Identify which cell holds the provided text, then report its [x, y] central coordinate. 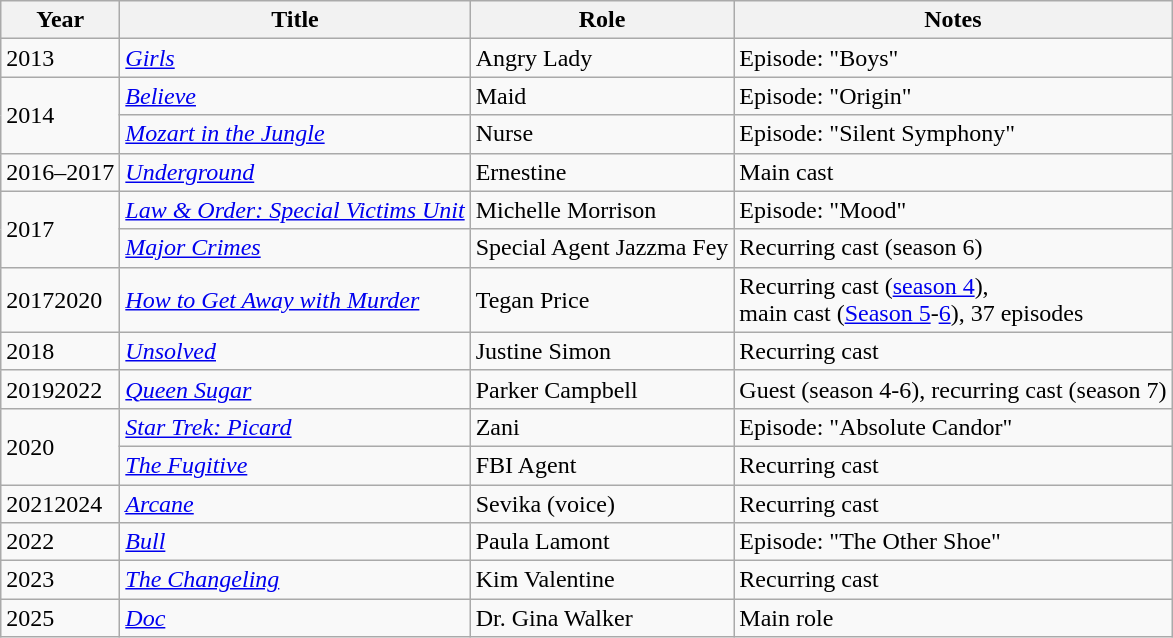
Year [60, 20]
Underground [295, 172]
Episode: "Mood" [953, 210]
Episode: "Silent Symphony" [953, 134]
Recurring cast (season 4),main cast (Season 5-6), 37 episodes [953, 300]
20192022 [60, 389]
Doc [295, 618]
Episode: "Origin" [953, 96]
Nurse [602, 134]
Kim Valentine [602, 580]
Zani [602, 427]
Tegan Price [602, 300]
20212024 [60, 503]
Dr. Gina Walker [602, 618]
Episode: "The Other Shoe" [953, 542]
Angry Lady [602, 58]
The Fugitive [295, 465]
The Changeling [295, 580]
2020 [60, 446]
Notes [953, 20]
2018 [60, 351]
FBI Agent [602, 465]
Guest (season 4-6), recurring cast (season 7) [953, 389]
Recurring cast (season 6) [953, 248]
Star Trek: Picard [295, 427]
Major Crimes [295, 248]
2025 [60, 618]
Role [602, 20]
Episode: "Absolute Candor" [953, 427]
Believe [295, 96]
How to Get Away with Murder [295, 300]
Queen Sugar [295, 389]
Justine Simon [602, 351]
Law & Order: Special Victims Unit [295, 210]
Episode: "Boys" [953, 58]
Arcane [295, 503]
Parker Campbell [602, 389]
Special Agent Jazzma Fey [602, 248]
Title [295, 20]
Main cast [953, 172]
Girls [295, 58]
Mozart in the Jungle [295, 134]
Sevika (voice) [602, 503]
20172020 [60, 300]
2014 [60, 115]
Unsolved [295, 351]
Maid [602, 96]
2023 [60, 580]
2013 [60, 58]
Main role [953, 618]
Paula Lamont [602, 542]
Michelle Morrison [602, 210]
2017 [60, 229]
2016–2017 [60, 172]
2022 [60, 542]
Ernestine [602, 172]
Bull [295, 542]
